Detect which cell encompasses the target text, then output its (x, y) center coordinate. 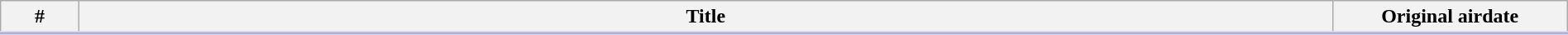
# (40, 17)
Title (705, 17)
Original airdate (1450, 17)
